Extract the (X, Y) coordinate from the center of the cell holding the provided text.  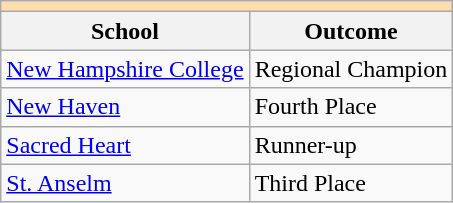
Runner-up (351, 145)
St. Anselm (125, 183)
New Hampshire College (125, 69)
School (125, 31)
Third Place (351, 183)
Outcome (351, 31)
Regional Champion (351, 69)
Fourth Place (351, 107)
Sacred Heart (125, 145)
New Haven (125, 107)
